Extract the [X, Y] coordinate from the center of the cell holding the provided text.  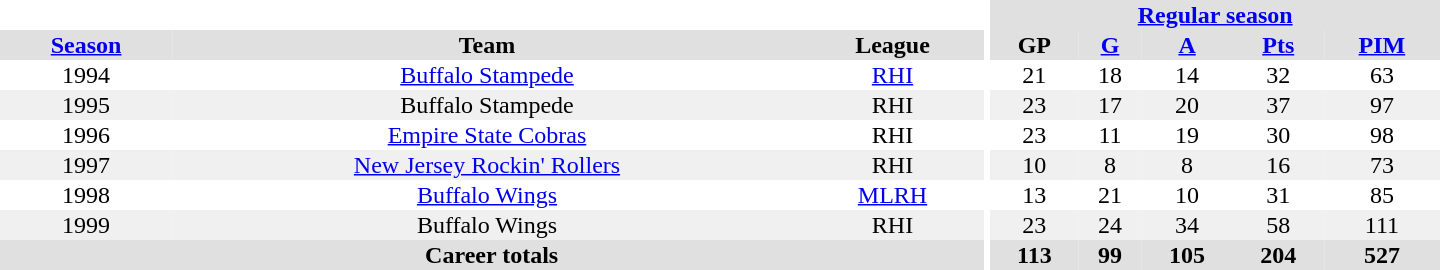
30 [1278, 135]
GP [1034, 45]
Pts [1278, 45]
19 [1188, 135]
85 [1382, 195]
1999 [86, 225]
Career totals [492, 255]
1997 [86, 165]
31 [1278, 195]
1998 [86, 195]
Season [86, 45]
20 [1188, 105]
1995 [86, 105]
A [1188, 45]
99 [1110, 255]
14 [1188, 75]
204 [1278, 255]
113 [1034, 255]
G [1110, 45]
Empire State Cobras [486, 135]
11 [1110, 135]
18 [1110, 75]
MLRH [893, 195]
98 [1382, 135]
PIM [1382, 45]
13 [1034, 195]
1994 [86, 75]
Team [486, 45]
1996 [86, 135]
97 [1382, 105]
League [893, 45]
16 [1278, 165]
111 [1382, 225]
17 [1110, 105]
37 [1278, 105]
New Jersey Rockin' Rollers [486, 165]
527 [1382, 255]
73 [1382, 165]
63 [1382, 75]
32 [1278, 75]
105 [1188, 255]
24 [1110, 225]
34 [1188, 225]
Regular season [1215, 15]
58 [1278, 225]
